Locate the cell with the specified text and output its [X, Y] center coordinate. 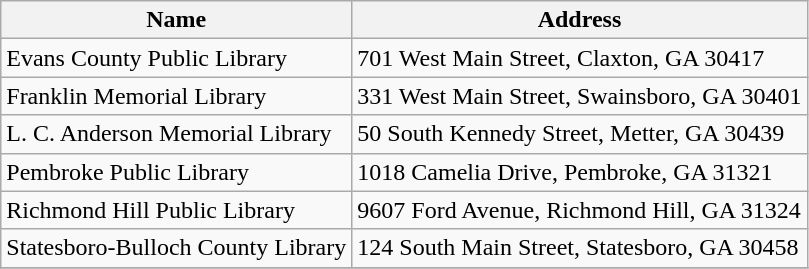
Statesboro-Bulloch County Library [176, 248]
50 South Kennedy Street, Metter, GA 30439 [580, 134]
9607 Ford Avenue, Richmond Hill, GA 31324 [580, 210]
Address [580, 20]
Franklin Memorial Library [176, 96]
Name [176, 20]
701 West Main Street, Claxton, GA 30417 [580, 58]
Pembroke Public Library [176, 172]
124 South Main Street, Statesboro, GA 30458 [580, 248]
331 West Main Street, Swainsboro, GA 30401 [580, 96]
Richmond Hill Public Library [176, 210]
1018 Camelia Drive, Pembroke, GA 31321 [580, 172]
Evans County Public Library [176, 58]
L. C. Anderson Memorial Library [176, 134]
